Capture the cell that displays the provided text and extract its (X, Y) central coordinate. 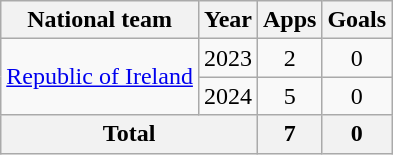
Apps (289, 20)
2023 (228, 58)
5 (289, 96)
Goals (357, 20)
Total (130, 134)
2024 (228, 96)
7 (289, 134)
National team (100, 20)
2 (289, 58)
Year (228, 20)
Republic of Ireland (100, 77)
